Search for the cell housing the specified text and yield its (x, y) center coordinate. 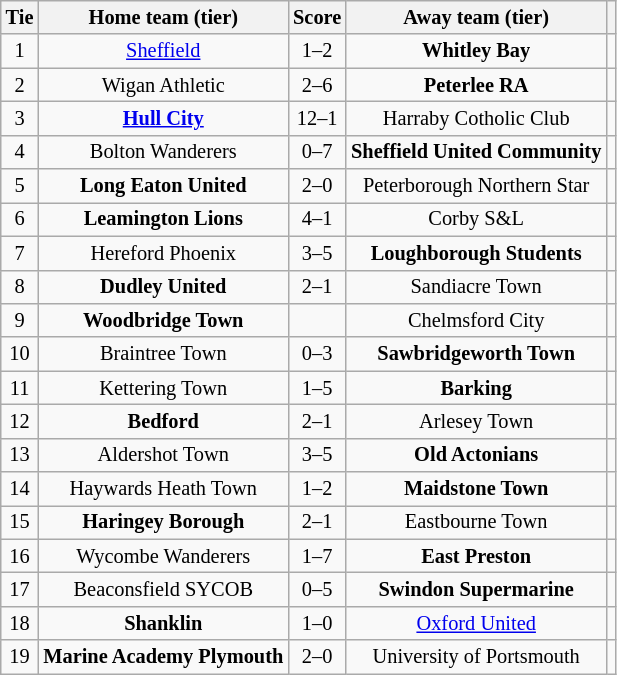
Oxford United (476, 623)
8 (20, 287)
Barking (476, 388)
Sheffield (163, 51)
Bedford (163, 421)
Corby S&L (476, 219)
Score (317, 17)
19 (20, 657)
0–5 (317, 589)
16 (20, 556)
15 (20, 522)
10 (20, 354)
Marine Academy Plymouth (163, 657)
Beaconsfield SYCOB (163, 589)
12 (20, 421)
1–5 (317, 388)
Home team (tier) (163, 17)
Peterlee RA (476, 85)
Haywards Heath Town (163, 489)
1 (20, 51)
1–0 (317, 623)
18 (20, 623)
4 (20, 152)
Sawbridgeworth Town (476, 354)
5 (20, 186)
Kettering Town (163, 388)
Eastbourne Town (476, 522)
Wigan Athletic (163, 85)
Arlesey Town (476, 421)
Maidstone Town (476, 489)
4–1 (317, 219)
Shanklin (163, 623)
Haringey Borough (163, 522)
1–7 (317, 556)
11 (20, 388)
Braintree Town (163, 354)
3 (20, 118)
Loughborough Students (476, 253)
Tie (20, 17)
0–7 (317, 152)
Harraby Cotholic Club (476, 118)
Hereford Phoenix (163, 253)
Woodbridge Town (163, 320)
University of Portsmouth (476, 657)
12–1 (317, 118)
Peterborough Northern Star (476, 186)
Old Actonians (476, 455)
East Preston (476, 556)
Dudley United (163, 287)
6 (20, 219)
9 (20, 320)
Sheffield United Community (476, 152)
2–6 (317, 85)
0–3 (317, 354)
Swindon Supermarine (476, 589)
Leamington Lions (163, 219)
Wycombe Wanderers (163, 556)
Long Eaton United (163, 186)
Bolton Wanderers (163, 152)
2 (20, 85)
Hull City (163, 118)
13 (20, 455)
Whitley Bay (476, 51)
Chelmsford City (476, 320)
Aldershot Town (163, 455)
Sandiacre Town (476, 287)
Away team (tier) (476, 17)
14 (20, 489)
17 (20, 589)
7 (20, 253)
